Determine the (x, y) coordinate at the center of the cell enclosing the given text.  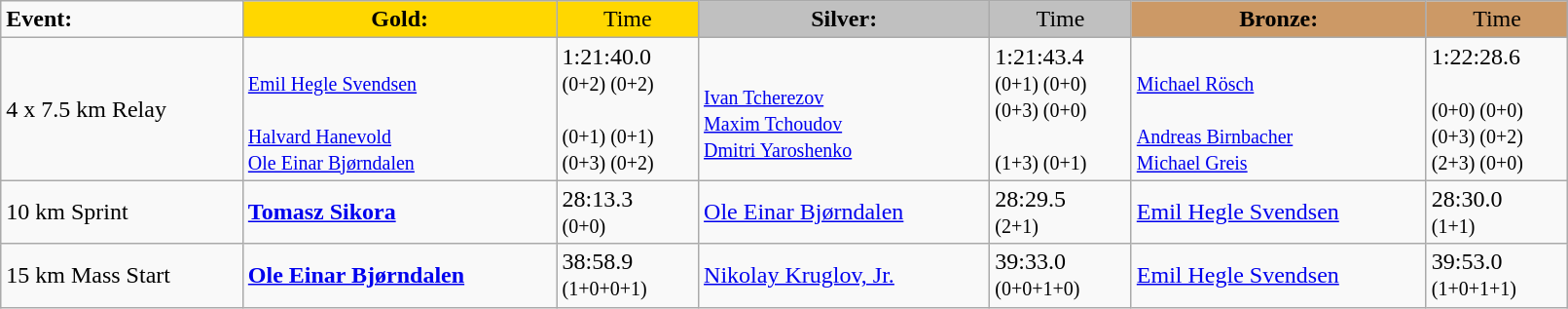
1:22:28.6(0+0) (0+0)(0+3) (0+2)(2+3) (0+0) (1497, 109)
39:33.0(0+0+1+0) (1061, 275)
39:53.0(1+0+1+1) (1497, 275)
1:21:40.0(0+2) (0+2)(0+1) (0+1)(0+3) (0+2) (628, 109)
1:21:43.4(0+1) (0+0)(0+3) (0+0)(1+3) (0+1) (1061, 109)
Michael RöschAndreas BirnbacherMichael Greis (1279, 109)
15 km Mass Start (123, 275)
4 x 7.5 km Relay (123, 109)
28:30.0(1+1) (1497, 212)
10 km Sprint (123, 212)
Tomasz Sikora (399, 212)
Event: (123, 19)
Ivan TcherezovMaxim TchoudovDmitri Yaroshenko (845, 109)
Emil Hegle SvendsenHalvard HanevoldOle Einar Bjørndalen (399, 109)
38:58.9(1+0+0+1) (628, 275)
Bronze: (1279, 19)
Silver: (845, 19)
Gold: (399, 19)
Nikolay Kruglov, Jr. (845, 275)
28:29.5(2+1) (1061, 212)
28:13.3(0+0) (628, 212)
